Find where the given text appears and provide that cell's center as [x, y] coordinate. 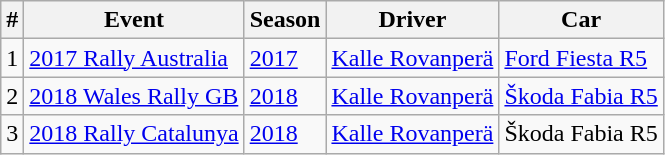
Driver [412, 20]
1 [12, 58]
2017 [285, 58]
2 [12, 96]
2018 Rally Catalunya [134, 134]
2018 Wales Rally GB [134, 96]
Ford Fiesta R5 [581, 58]
Season [285, 20]
2017 Rally Australia [134, 58]
Car [581, 20]
# [12, 20]
3 [12, 134]
Event [134, 20]
